Extract the [X, Y] coordinate from the center of the cell holding the provided text.  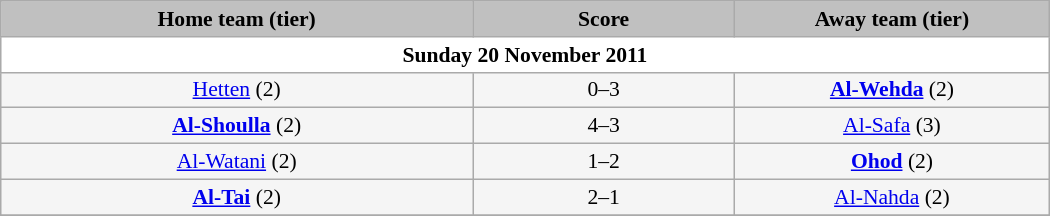
Home team (tier) [237, 19]
1–2 [604, 162]
Al-Tai (2) [237, 197]
Score [604, 19]
Al-Safa (3) [892, 126]
Al-Nahda (2) [892, 197]
Sunday 20 November 2011 [525, 55]
Al-Wehda (2) [892, 90]
0–3 [604, 90]
2–1 [604, 197]
Al-Shoulla (2) [237, 126]
Hetten (2) [237, 90]
Away team (tier) [892, 19]
Al-Watani (2) [237, 162]
Ohod (2) [892, 162]
4–3 [604, 126]
